Search for the cell housing the specified text and yield its [X, Y] center coordinate. 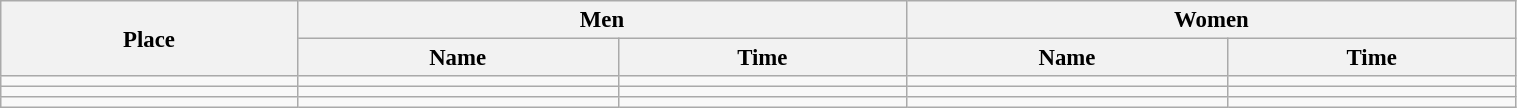
Place [150, 38]
Men [602, 20]
Women [1212, 20]
